Locate the cell with the specified text and output its [x, y] center coordinate. 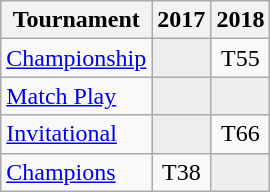
Championship [76, 58]
Tournament [76, 20]
Invitational [76, 134]
2018 [240, 20]
T66 [240, 134]
T38 [182, 172]
Match Play [76, 96]
Champions [76, 172]
T55 [240, 58]
2017 [182, 20]
